Identify which cell holds the provided text, then report its [x, y] central coordinate. 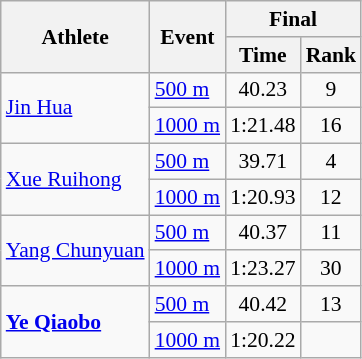
12 [332, 197]
13 [332, 304]
4 [332, 162]
11 [332, 233]
1:23.27 [262, 269]
16 [332, 126]
1:21.48 [262, 126]
1:20.93 [262, 197]
40.23 [262, 90]
Ye Qiaobo [76, 322]
39.71 [262, 162]
9 [332, 90]
Xue Ruihong [76, 180]
Final [293, 19]
Athlete [76, 36]
40.37 [262, 233]
Time [262, 55]
1:20.22 [262, 340]
Yang Chunyuan [76, 250]
30 [332, 269]
Event [188, 36]
40.42 [262, 304]
Jin Hua [76, 108]
Rank [332, 55]
